Search for the cell housing the specified text and yield its (X, Y) center coordinate. 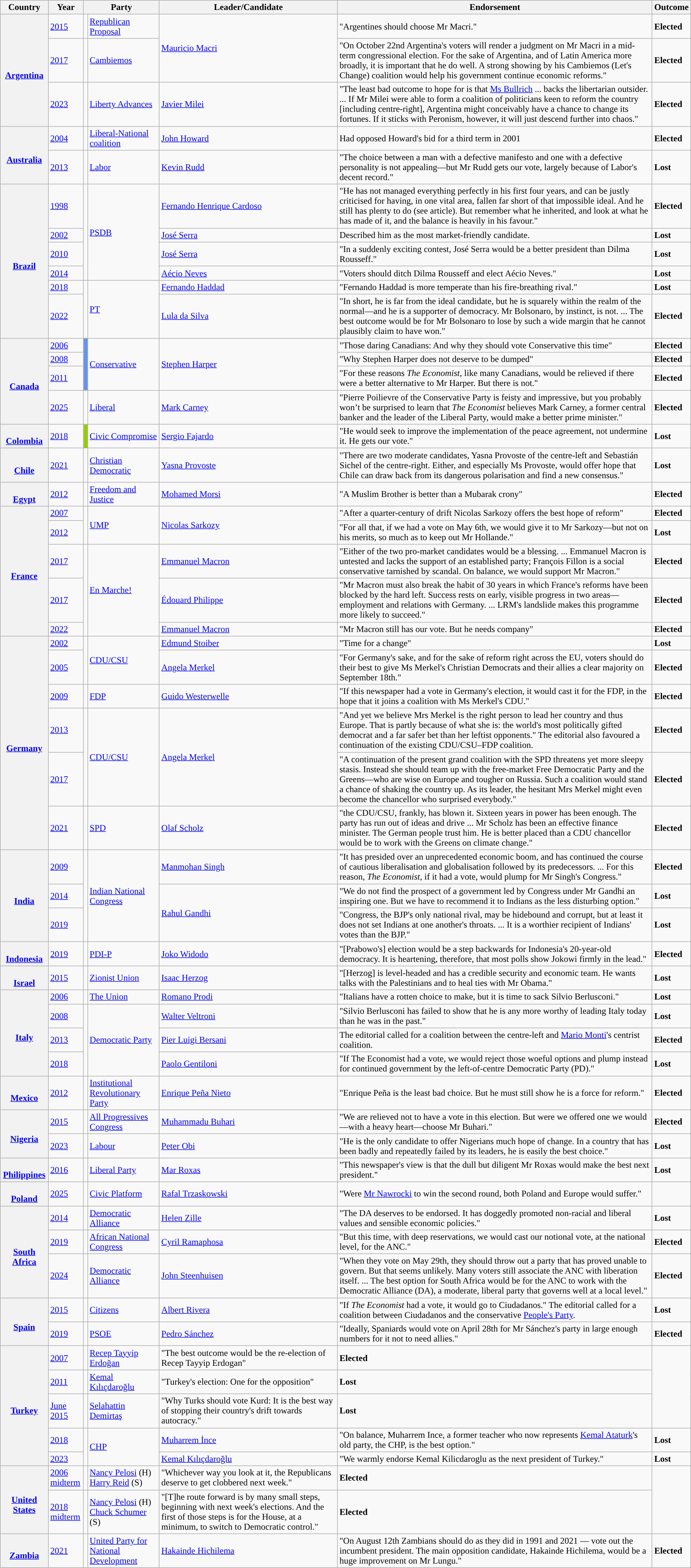
Muharrem İnce (249, 1440)
United States (24, 1500)
Republican Proposal (123, 27)
Liberal (123, 407)
Nigeria (24, 1134)
Sergio Fajardo (249, 436)
All Progressives Congress (123, 1122)
SPD (123, 828)
Paolo Gentiloni (249, 1064)
Mauricio Macri (249, 48)
Institutional Revolutionary Party (123, 1093)
Mexico (24, 1093)
En Marche! (123, 590)
Olaf Scholz (249, 828)
Indonesia (24, 954)
Nancy Pelosi (H)Chuck Schumer (S) (123, 1512)
1998 (66, 206)
Romano Prodi (249, 997)
Javier Milei (249, 104)
PDI-P (123, 954)
"Mr Macron still has our vote. But he needs company" (495, 629)
Country (24, 7)
Rafal Trzaskowski (249, 1194)
Endorsement (495, 7)
Zionist Union (123, 978)
"If this newspaper had a vote in Germany's election, it would cast it for the FDP, in the hope that it joins a coalition with Ms Merkel's CDU." (495, 696)
Turkey (24, 1406)
2005 (66, 667)
South Africa (24, 1251)
Mark Carney (249, 407)
Edmund Stoiber (249, 643)
"The DA deserves to be endorsed. It has doggedly promoted non-racial and liberal values and sensible economic policies." (495, 1218)
"Argentines should choose Mr Macri." (495, 27)
Chile (24, 465)
Freedom and Justice (123, 494)
Cambiemos (123, 61)
Liberal-National coalition (123, 138)
Citizens (123, 1310)
Outcome (671, 7)
"Enrique Peña is the least bad choice. But he must still show he is a force for reform." (495, 1093)
Liberal Party (123, 1170)
Mohamed Morsi (249, 494)
Édouard Philippe (249, 600)
Joko Widodo (249, 954)
African National Congress (123, 1242)
Stephen Harper (249, 364)
UMP (123, 525)
Colombia (24, 436)
"Silvio Berlusconi has failed to show that he is any more worthy of leading Italy today than he was in the past." (495, 1016)
Enrique Peña Nieto (249, 1093)
PSOE (123, 1334)
Pedro Sánchez (249, 1334)
Liberty Advances (123, 104)
2010 (66, 254)
"After a quarter-century of drift Nicolas Sarkozy offers the best hope of reform" (495, 513)
"Turkey's election: One for the opposition" (249, 1382)
Civic Platform (123, 1194)
Civic Compromise (123, 436)
"This newspaper's view is that the dull but diligent Mr Roxas would make the best next president." (495, 1170)
Conservative (123, 364)
Had opposed Howard's bid for a third term in 2001 (495, 138)
India (24, 896)
Manmohan Singh (249, 867)
Democratic Party (123, 1040)
Pier Luigi Bersani (249, 1040)
Spain (24, 1322)
Philippines (24, 1170)
United Party for National Development (123, 1551)
Poland (24, 1194)
"We warmly endorse Kemal Kilicdaroglu as the next president of Turkey." (495, 1459)
France (24, 571)
Yasna Provoste (249, 465)
"Why Stephen Harper does not deserve to be dumped" (495, 359)
"For all that, if we had a vote on May 6th, we would give it to Mr Sarkozy—but not on his merits, so much as to keep out Mr Hollande." (495, 532)
June 2015 (66, 1411)
Muhammadu Buhari (249, 1122)
Labor (123, 167)
Australia (24, 155)
2016 (66, 1170)
"Italians have a rotten choice to make, but it is time to sack Silvio Berlusconi." (495, 997)
PT (123, 309)
Albert Rivera (249, 1310)
The Union (123, 997)
"Fernando Haddad is more temperate than his fire-breathing rival." (495, 287)
"Whichever way you look at it, the Republicans deserve to get clobbered next week." (249, 1478)
"He would seek to improve the implementation of the peace agreement, not undermine it. He gets our vote." (495, 436)
"We are relieved not to have a vote in this election. But were we offered one we would—with a heavy heart—choose Mr Buhari." (495, 1122)
Zambia (24, 1551)
"A Muslim Brother is better than a Mubarak crony" (495, 494)
Mar Roxas (249, 1170)
Aécio Neves (249, 273)
"On balance, Muharrem Ince, a former teacher who now represents Kemal Ataturk's old party, the CHP, is the best option." (495, 1440)
"But this time, with deep reservations, we would cast our notional vote, at the national level, for the ANC." (495, 1242)
PSDB (123, 232)
"For these reasons The Economist, like many Canadians, would be relieved if there were a better alternative to Mr Harper. But there is not." (495, 379)
Cyril Ramaphosa (249, 1242)
The editorial called for a coalition between the centre-left and Mario Monti's centrist coalition. (495, 1040)
Canada (24, 381)
2018midterm (66, 1512)
John Steenhuisen (249, 1276)
FDP (123, 696)
Italy (24, 1033)
Argentina (24, 70)
Nicolas Sarkozy (249, 525)
Fernando Henrique Cardoso (249, 206)
CHP (123, 1447)
Christian Democratic (123, 465)
2006midterm (66, 1478)
Described him as the most market-friendly candidate. (495, 235)
Leader/Candidate (249, 7)
John Howard (249, 138)
Guido Westerwelle (249, 696)
Hakainde Hichilema (249, 1551)
Germany (24, 743)
Selahattin Demirtaş (123, 1411)
"In a suddenly exciting contest, José Serra would be a better president than Dilma Rousseff." (495, 254)
Party (121, 7)
Egypt (24, 494)
Israel (24, 978)
Brazil (24, 261)
Recep Tayyip Erdoğan (123, 1358)
2004 (66, 138)
Walter Veltroni (249, 1016)
Nancy Pelosi (H)Harry Reid (S) (123, 1478)
"Were Mr Nawrocki to win the second round, both Poland and Europe would suffer." (495, 1194)
Peter Obi (249, 1146)
Helen Zille (249, 1218)
2024 (66, 1276)
"Time for a change" (495, 643)
"The best outcome would be the re-election of Recep Tayyip Erdogan" (249, 1358)
"[Herzog] is level-headed and has a credible security and economic team. He wants talks with the Palestinians and to heal ties with Mr Obama." (495, 978)
Isaac Herzog (249, 978)
Fernando Haddad (249, 287)
Labour (123, 1146)
Indian National Congress (123, 896)
Kevin Rudd (249, 167)
Year (66, 7)
"Voters should ditch Dilma Rousseff and elect Aécio Neves." (495, 273)
Lula da Silva (249, 316)
"Ideally, Spaniards would vote on April 28th for Mr Sánchez's party in large enough numbers for it not to need allies." (495, 1334)
Rahul Gandhi (249, 913)
"Why Turks should vote Kurd: It is the best way of stopping their country's drift towards autocracy." (249, 1411)
"Those daring Canadians: And why they should vote Conservative this time" (495, 345)
